From the cell containing the given text, extract its center point as (x, y) coordinate. 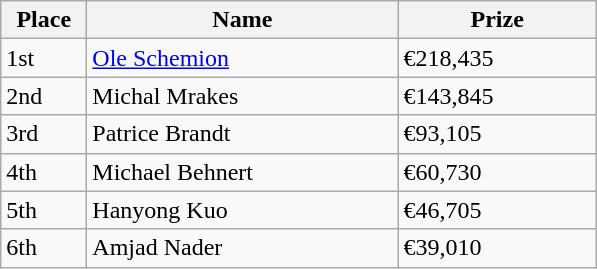
Place (44, 20)
4th (44, 172)
Michael Behnert (242, 172)
€218,435 (498, 58)
€46,705 (498, 210)
Amjad Nader (242, 248)
1st (44, 58)
3rd (44, 134)
Hanyong Kuo (242, 210)
Michal Mrakes (242, 96)
6th (44, 248)
5th (44, 210)
€143,845 (498, 96)
€93,105 (498, 134)
Ole Schemion (242, 58)
Name (242, 20)
€60,730 (498, 172)
2nd (44, 96)
Patrice Brandt (242, 134)
Prize (498, 20)
€39,010 (498, 248)
